Output the [x, y] coordinate of the center of the cell containing the given text.  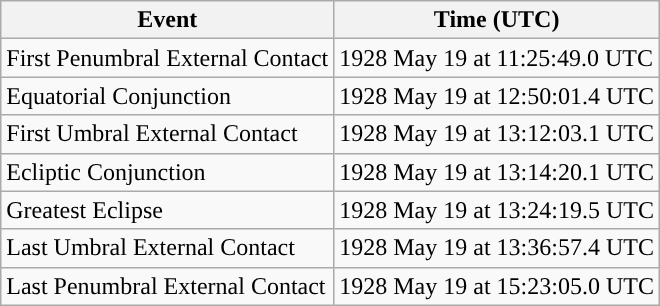
Ecliptic Conjunction [168, 172]
1928 May 19 at 13:12:03.1 UTC [497, 134]
1928 May 19 at 13:14:20.1 UTC [497, 172]
Last Umbral External Contact [168, 248]
First Penumbral External Contact [168, 58]
1928 May 19 at 12:50:01.4 UTC [497, 96]
Event [168, 20]
Last Penumbral External Contact [168, 286]
First Umbral External Contact [168, 134]
Time (UTC) [497, 20]
Greatest Eclipse [168, 210]
1928 May 19 at 13:24:19.5 UTC [497, 210]
Equatorial Conjunction [168, 96]
1928 May 19 at 11:25:49.0 UTC [497, 58]
1928 May 19 at 15:23:05.0 UTC [497, 286]
1928 May 19 at 13:36:57.4 UTC [497, 248]
